Return the [x, y] coordinate for the center point of the cell that contains the specified text.  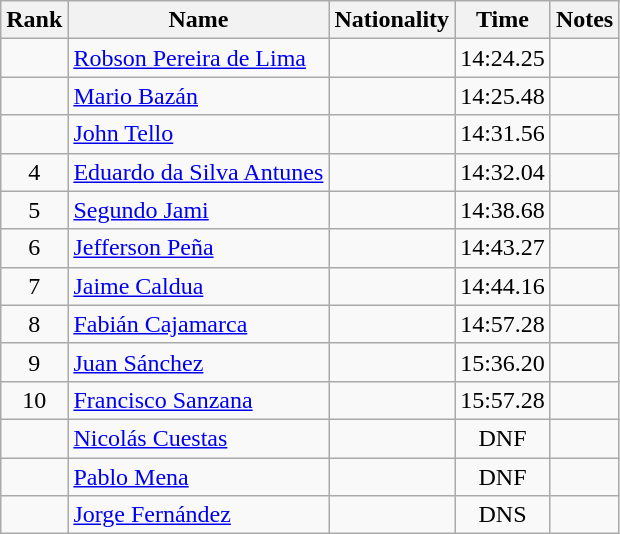
Francisco Sanzana [198, 400]
14:43.27 [503, 248]
9 [34, 362]
14:32.04 [503, 172]
Jaime Caldua [198, 286]
Name [198, 20]
14:25.48 [503, 96]
10 [34, 400]
Mario Bazán [198, 96]
Notes [584, 20]
14:44.16 [503, 286]
6 [34, 248]
Jorge Fernández [198, 515]
Rank [34, 20]
Fabián Cajamarca [198, 324]
Time [503, 20]
14:24.25 [503, 58]
4 [34, 172]
14:57.28 [503, 324]
Segundo Jami [198, 210]
Jefferson Peña [198, 248]
5 [34, 210]
Robson Pereira de Lima [198, 58]
15:57.28 [503, 400]
7 [34, 286]
Juan Sánchez [198, 362]
DNS [503, 515]
John Tello [198, 134]
15:36.20 [503, 362]
8 [34, 324]
14:31.56 [503, 134]
Eduardo da Silva Antunes [198, 172]
Nicolás Cuestas [198, 438]
14:38.68 [503, 210]
Pablo Mena [198, 477]
Nationality [392, 20]
